Extract the (X, Y) coordinate from the center of the cell holding the provided text.  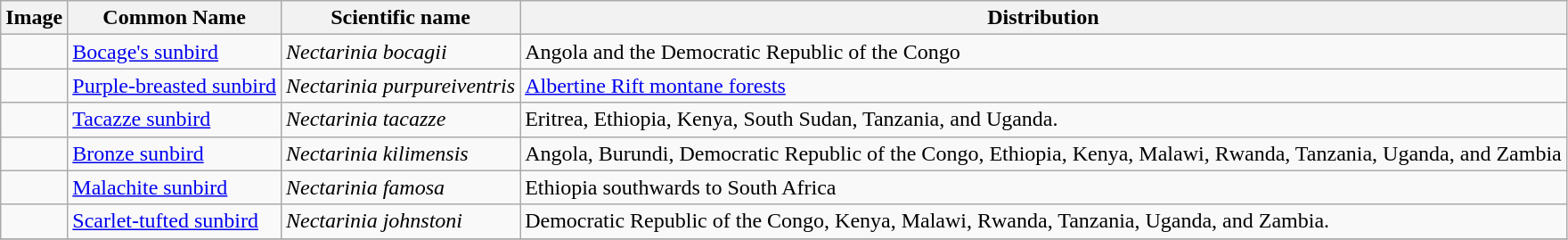
Common Name (175, 18)
Nectarinia tacazze (400, 120)
Scarlet-tufted sunbird (175, 221)
Image (34, 18)
Scientific name (400, 18)
Nectarinia kilimensis (400, 153)
Bocage's sunbird (175, 52)
Distribution (1044, 18)
Democratic Republic of the Congo, Kenya, Malawi, Rwanda, Tanzania, Uganda, and Zambia. (1044, 221)
Nectarinia bocagii (400, 52)
Tacazze sunbird (175, 120)
Ethiopia southwards to South Africa (1044, 187)
Malachite sunbird (175, 187)
Eritrea, Ethiopia, Kenya, South Sudan, Tanzania, and Uganda. (1044, 120)
Angola, Burundi, Democratic Republic of the Congo, Ethiopia, Kenya, Malawi, Rwanda, Tanzania, Uganda, and Zambia (1044, 153)
Nectarinia johnstoni (400, 221)
Nectarinia purpureiventris (400, 86)
Bronze sunbird (175, 153)
Angola and the Democratic Republic of the Congo (1044, 52)
Nectarinia famosa (400, 187)
Albertine Rift montane forests (1044, 86)
Purple-breasted sunbird (175, 86)
